Search for the cell housing the specified text and yield its [x, y] center coordinate. 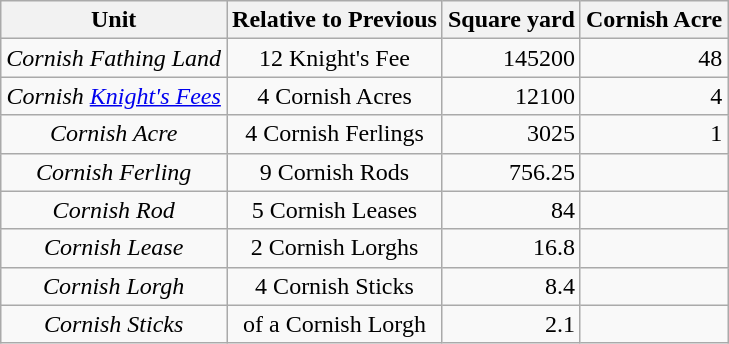
Cornish Knight's Fees [114, 96]
Cornish Rod [114, 210]
3025 [511, 134]
2 Cornish Lorghs [335, 248]
4 Cornish Acres [335, 96]
4 Cornish Sticks [335, 286]
1 [654, 134]
12 Knight's Fee [335, 58]
16.8 [511, 248]
4 Cornish Ferlings [335, 134]
Unit [114, 20]
Cornish Ferling [114, 172]
145200 [511, 58]
Cornish Lease [114, 248]
2.1 [511, 324]
9 Cornish Rods [335, 172]
of a Cornish Lorgh [335, 324]
Cornish Lorgh [114, 286]
4 [654, 96]
84 [511, 210]
Square yard [511, 20]
8.4 [511, 286]
48 [654, 58]
756.25 [511, 172]
5 Cornish Leases [335, 210]
Relative to Previous [335, 20]
12100 [511, 96]
Cornish Sticks [114, 324]
Cornish Fathing Land [114, 58]
